Determine the (X, Y) coordinate at the center of the cell enclosing the given text.  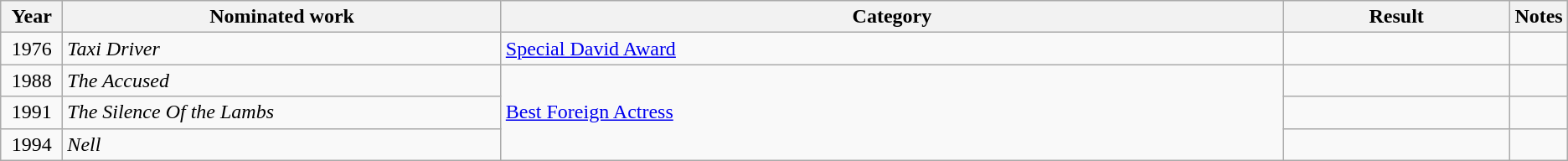
Notes (1539, 17)
Category (891, 17)
1991 (32, 112)
Nominated work (281, 17)
Nell (281, 144)
Special David Award (891, 49)
Taxi Driver (281, 49)
The Silence Of the Lambs (281, 112)
Year (32, 17)
Result (1397, 17)
1988 (32, 80)
The Accused (281, 80)
1994 (32, 144)
Best Foreign Actress (891, 112)
1976 (32, 49)
